Capture the cell that displays the provided text and extract its (x, y) central coordinate. 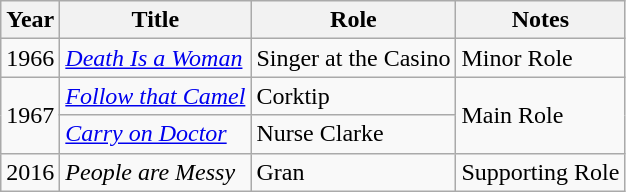
Nurse Clarke (354, 134)
Gran (354, 172)
2016 (30, 172)
Main Role (540, 115)
Corktip (354, 96)
Year (30, 20)
Role (354, 20)
Title (156, 20)
Minor Role (540, 58)
People are Messy (156, 172)
Supporting Role (540, 172)
1967 (30, 115)
Singer at the Casino (354, 58)
Notes (540, 20)
1966 (30, 58)
Death Is a Woman (156, 58)
Follow that Camel (156, 96)
Carry on Doctor (156, 134)
